Pinpoint the cell where the given text exists, returning its (x, y) midpoint coordinate. 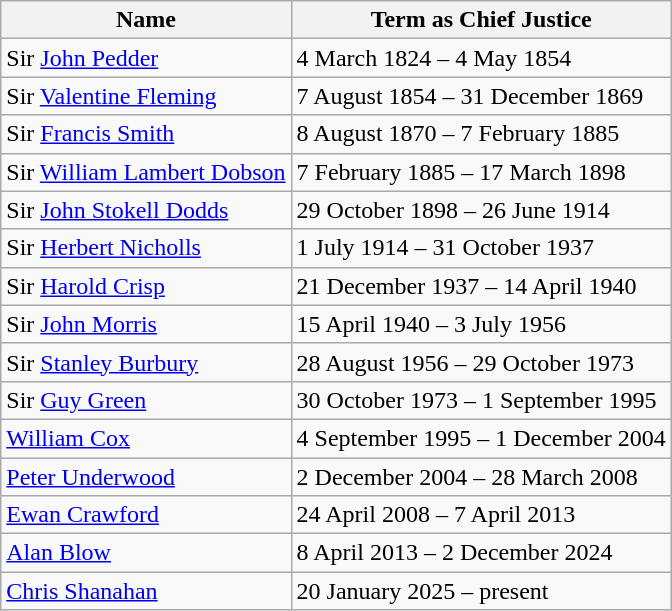
Sir William Lambert Dobson (146, 172)
7 February 1885 – 17 March 1898 (481, 172)
Sir Stanley Burbury (146, 362)
2 December 2004 – 28 March 2008 (481, 477)
15 April 1940 – 3 July 1956 (481, 324)
29 October 1898 – 26 June 1914 (481, 210)
30 October 1973 – 1 September 1995 (481, 400)
4 September 1995 – 1 December 2004 (481, 438)
Sir Guy Green (146, 400)
Sir Francis Smith (146, 134)
24 April 2008 – 7 April 2013 (481, 515)
Sir John Pedder (146, 58)
4 March 1824 – 4 May 1854 (481, 58)
Peter Underwood (146, 477)
Sir Harold Crisp (146, 286)
Sir Valentine Fleming (146, 96)
Ewan Crawford (146, 515)
8 April 2013 – 2 December 2024 (481, 553)
Sir Herbert Nicholls (146, 248)
21 December 1937 – 14 April 1940 (481, 286)
Chris Shanahan (146, 591)
Sir John Morris (146, 324)
1 July 1914 – 31 October 1937 (481, 248)
Name (146, 20)
28 August 1956 – 29 October 1973 (481, 362)
Term as Chief Justice (481, 20)
7 August 1854 – 31 December 1869 (481, 96)
Alan Blow (146, 553)
20 January 2025 – present (481, 591)
8 August 1870 – 7 February 1885 (481, 134)
William Cox (146, 438)
Sir John Stokell Dodds (146, 210)
